Determine the (X, Y) coordinate at the center of the cell enclosing the given text.  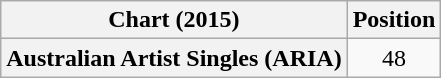
Chart (2015) (174, 20)
Australian Artist Singles (ARIA) (174, 58)
48 (394, 58)
Position (394, 20)
